Capture the cell that displays the provided text and extract its [x, y] central coordinate. 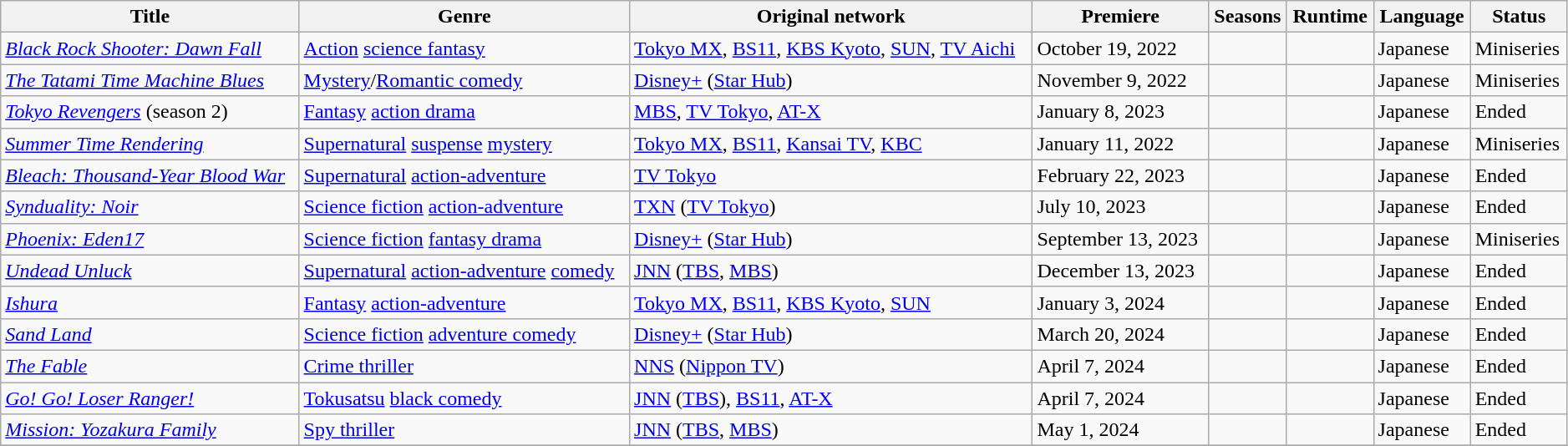
Mission: Yozakura Family [150, 430]
Supernatural action-adventure comedy [464, 271]
Mystery/Romantic comedy [464, 80]
Undead Unluck [150, 271]
Tokyo MX, BS11, KBS Kyoto, SUN [831, 302]
Original network [831, 17]
Spy thriller [464, 430]
Seasons [1247, 17]
Fantasy action-adventure [464, 302]
September 13, 2023 [1120, 239]
Premiere [1120, 17]
The Tatami Time Machine Blues [150, 80]
November 9, 2022 [1120, 80]
Bleach: Thousand-Year Blood War [150, 175]
Black Rock Shooter: Dawn Fall [150, 48]
Phoenix: Eden17 [150, 239]
Language [1422, 17]
Go! Go! Loser Ranger! [150, 398]
TV Tokyo [831, 175]
Tokusatsu black comedy [464, 398]
Science fiction fantasy drama [464, 239]
May 1, 2024 [1120, 430]
JNN (TBS), BS11, AT-X [831, 398]
Science fiction adventure comedy [464, 334]
Tokyo MX, BS11, KBS Kyoto, SUN, TV Aichi [831, 48]
January 3, 2024 [1120, 302]
Tokyo MX, BS11, Kansai TV, KBC [831, 144]
Tokyo Revengers (season 2) [150, 112]
Supernatural suspense mystery [464, 144]
TXN (TV Tokyo) [831, 207]
February 22, 2023 [1120, 175]
July 10, 2023 [1120, 207]
January 11, 2022 [1120, 144]
Action science fantasy [464, 48]
March 20, 2024 [1120, 334]
Ishura [150, 302]
January 8, 2023 [1120, 112]
Genre [464, 17]
Science fiction action-adventure [464, 207]
Crime thriller [464, 366]
Status [1519, 17]
October 19, 2022 [1120, 48]
Summer Time Rendering [150, 144]
MBS, TV Tokyo, AT-X [831, 112]
Fantasy action drama [464, 112]
Synduality: Noir [150, 207]
NNS (Nippon TV) [831, 366]
Runtime [1330, 17]
Title [150, 17]
The Fable [150, 366]
Sand Land [150, 334]
Supernatural action-adventure [464, 175]
December 13, 2023 [1120, 271]
